Scan for the cell matching the given text and deliver its (x, y) coordinate at center. 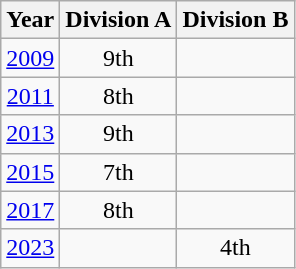
2017 (30, 210)
Year (30, 20)
4th (236, 248)
2013 (30, 134)
2009 (30, 58)
2023 (30, 248)
2011 (30, 96)
2015 (30, 172)
7th (118, 172)
Division B (236, 20)
Division A (118, 20)
